Return (x, y) of the center of cell containing provided text 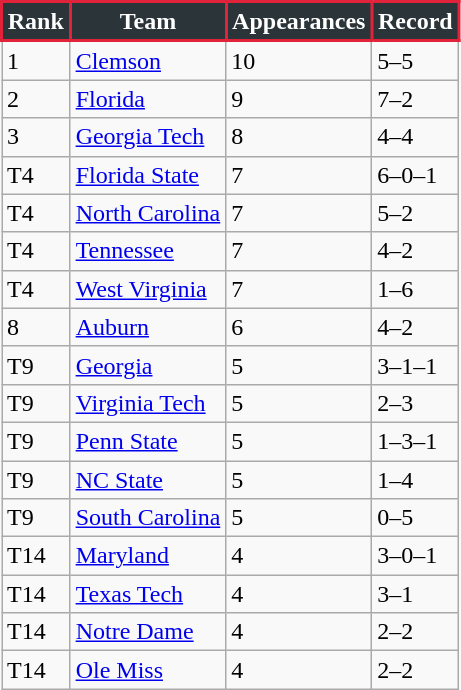
Ole Miss (148, 670)
3–1 (416, 594)
1–3–1 (416, 441)
Georgia Tech (148, 137)
Record (416, 22)
1 (36, 60)
1–6 (416, 289)
Florida State (148, 175)
10 (299, 60)
2–3 (416, 403)
North Carolina (148, 213)
Rank (36, 22)
Florida (148, 99)
0–5 (416, 518)
Clemson (148, 60)
2 (36, 99)
Texas Tech (148, 594)
3 (36, 137)
4–4 (416, 137)
7–2 (416, 99)
Team (148, 22)
Tennessee (148, 251)
1–4 (416, 479)
Maryland (148, 556)
Georgia (148, 365)
Penn State (148, 441)
Appearances (299, 22)
6–0–1 (416, 175)
West Virginia (148, 289)
9 (299, 99)
Auburn (148, 327)
3–0–1 (416, 556)
5–2 (416, 213)
6 (299, 327)
Virginia Tech (148, 403)
South Carolina (148, 518)
5–5 (416, 60)
NC State (148, 479)
3–1–1 (416, 365)
Notre Dame (148, 632)
